Return the [X, Y] coordinate for the center point of the cell that contains the specified text.  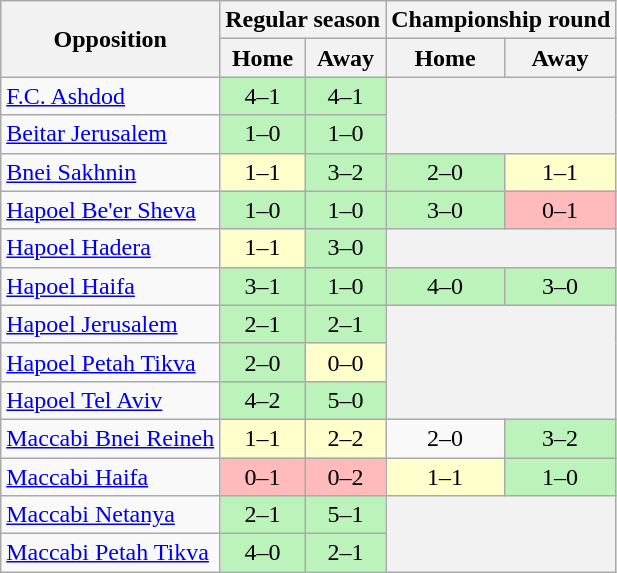
F.C. Ashdod [110, 96]
Hapoel Tel Aviv [110, 400]
Hapoel Hadera [110, 248]
Beitar Jerusalem [110, 134]
5–1 [345, 515]
Hapoel Be'er Sheva [110, 210]
Maccabi Bnei Reineh [110, 438]
4–2 [263, 400]
Opposition [110, 39]
Championship round [501, 20]
Maccabi Petah Tikva [110, 553]
Maccabi Haifa [110, 477]
Hapoel Jerusalem [110, 324]
Maccabi Netanya [110, 515]
0–0 [345, 362]
Hapoel Petah Tikva [110, 362]
Regular season [303, 20]
0–2 [345, 477]
2–2 [345, 438]
Hapoel Haifa [110, 286]
Bnei Sakhnin [110, 172]
5–0 [345, 400]
3–1 [263, 286]
